Return (X, Y) of the center of cell containing provided text 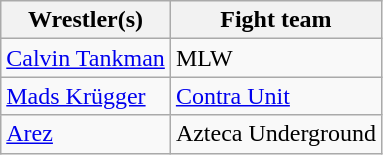
Contra Unit (276, 96)
MLW (276, 58)
Wrestler(s) (86, 20)
Mads Krügger (86, 96)
Fight team (276, 20)
Azteca Underground (276, 134)
Arez (86, 134)
Calvin Tankman (86, 58)
